For the text-containing cell, return its midpoint in (X, Y) coordinate format. 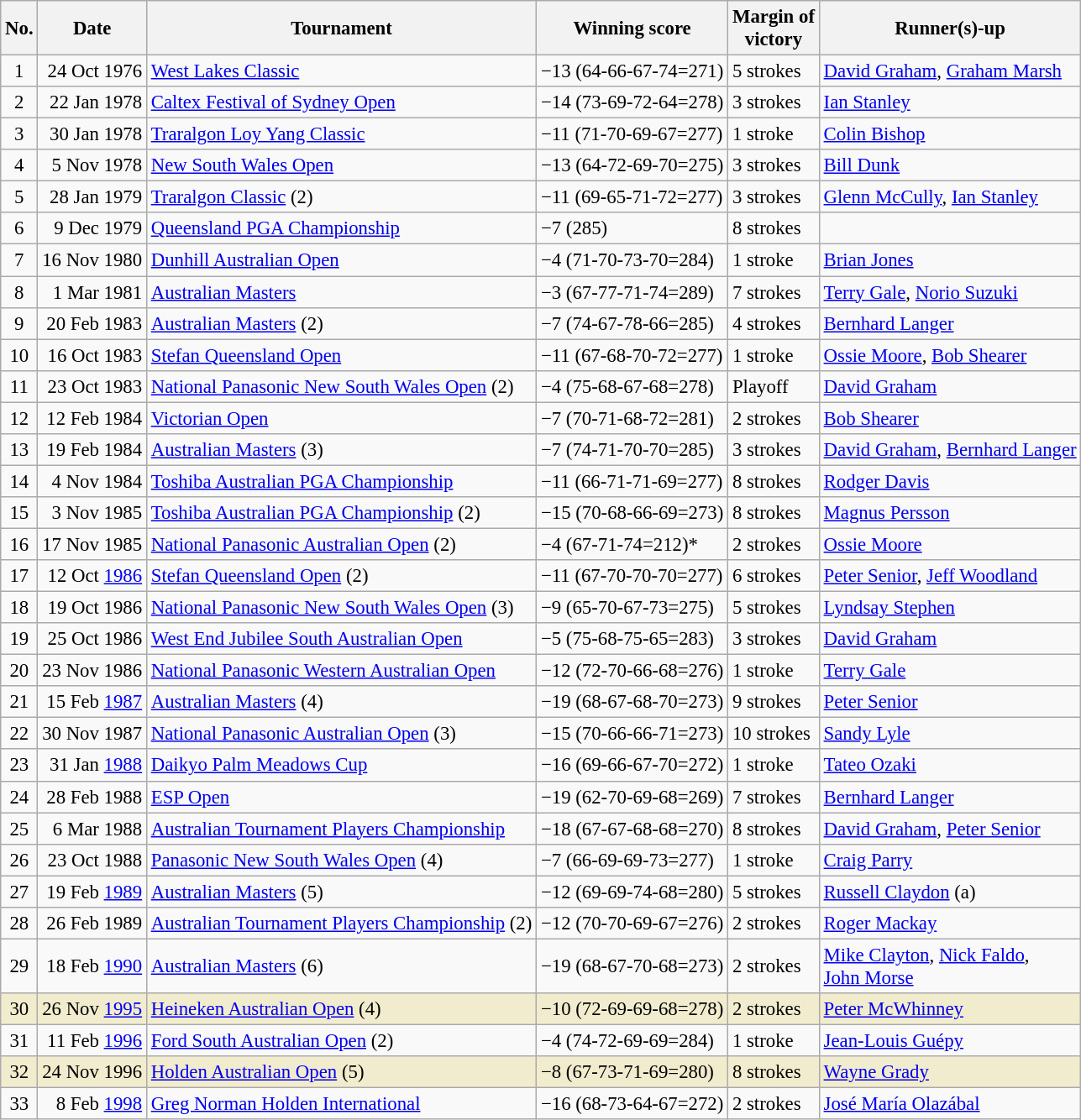
31 Jan 1988 (92, 766)
Sandy Lyle (950, 734)
David Graham, Peter Senior (950, 829)
23 Oct 1983 (92, 386)
−16 (68-73-64-67=272) (632, 1104)
10 strokes (774, 734)
−7 (285) (632, 229)
4 strokes (774, 323)
National Panasonic Australian Open (2) (341, 544)
28 Feb 1988 (92, 797)
−4 (74-72-69-69=284) (632, 1040)
2 (19, 102)
Peter Senior (950, 702)
24 Nov 1996 (92, 1072)
Runner(s)-up (950, 29)
5 Nov 1978 (92, 165)
6 (19, 229)
Australian Masters (341, 292)
24 (19, 797)
19 Oct 1986 (92, 608)
Tournament (341, 29)
Traralgon Loy Yang Classic (341, 134)
−7 (74-71-70-70=285) (632, 450)
Australian Masters (2) (341, 323)
11 (19, 386)
6 Mar 1988 (92, 829)
Winning score (632, 29)
Dunhill Australian Open (341, 260)
−4 (67-71-74=212)* (632, 544)
19 Feb 1984 (92, 450)
−11 (71-70-69-67=277) (632, 134)
29 (19, 966)
Margin ofvictory (774, 29)
10 (19, 355)
1 Mar 1981 (92, 292)
Peter Senior, Jeff Woodland (950, 576)
30 Nov 1987 (92, 734)
12 Feb 1984 (92, 418)
West End Jubilee South Australian Open (341, 639)
19 (19, 639)
Terry Gale, Norio Suzuki (950, 292)
6 strokes (774, 576)
26 Nov 1995 (92, 1009)
11 Feb 1996 (92, 1040)
Ossie Moore (950, 544)
−10 (72-69-69-68=278) (632, 1009)
18 Feb 1990 (92, 966)
24 Oct 1976 (92, 71)
−12 (69-69-74-68=280) (632, 892)
9 Dec 1979 (92, 229)
Daikyo Palm Meadows Cup (341, 766)
25 Oct 1986 (92, 639)
National Panasonic Western Australian Open (341, 671)
3 Nov 1985 (92, 513)
28 Jan 1979 (92, 197)
Australian Masters (6) (341, 966)
23 Oct 1988 (92, 860)
Craig Parry (950, 860)
Bill Dunk (950, 165)
Ford South Australian Open (2) (341, 1040)
5 (19, 197)
−3 (67-77-71-74=289) (632, 292)
National Panasonic New South Wales Open (2) (341, 386)
8 (19, 292)
Terry Gale (950, 671)
8 Feb 1998 (92, 1104)
Peter McWhinney (950, 1009)
16 (19, 544)
31 (19, 1040)
ESP Open (341, 797)
Caltex Festival of Sydney Open (341, 102)
1 (19, 71)
Australian Tournament Players Championship (341, 829)
West Lakes Classic (341, 71)
−7 (66-69-69-73=277) (632, 860)
−13 (64-66-67-74=271) (632, 71)
Wayne Grady (950, 1072)
−11 (67-68-70-72=277) (632, 355)
3 (19, 134)
15 Feb 1987 (92, 702)
Roger Mackay (950, 924)
12 Oct 1986 (92, 576)
Ian Stanley (950, 102)
Heineken Australian Open (4) (341, 1009)
Brian Jones (950, 260)
16 Nov 1980 (92, 260)
Bob Shearer (950, 418)
David Graham, Bernhard Langer (950, 450)
−7 (74-67-78-66=285) (632, 323)
Russell Claydon (a) (950, 892)
17 (19, 576)
16 Oct 1983 (92, 355)
−11 (69-65-71-72=277) (632, 197)
−19 (68-67-70-68=273) (632, 966)
23 (19, 766)
−12 (70-70-69-67=276) (632, 924)
Stefan Queensland Open (341, 355)
9 strokes (774, 702)
−12 (72-70-66-68=276) (632, 671)
−4 (75-68-67-68=278) (632, 386)
−11 (67-70-70-70=277) (632, 576)
Tateo Ozaki (950, 766)
Australian Masters (4) (341, 702)
−13 (64-72-69-70=275) (632, 165)
Stefan Queensland Open (2) (341, 576)
−19 (62-70-69-68=269) (632, 797)
4 Nov 1984 (92, 481)
New South Wales Open (341, 165)
18 (19, 608)
Traralgon Classic (2) (341, 197)
No. (19, 29)
19 Feb 1989 (92, 892)
David Graham, Graham Marsh (950, 71)
30 (19, 1009)
23 Nov 1986 (92, 671)
Glenn McCully, Ian Stanley (950, 197)
Date (92, 29)
Jean-Louis Guépy (950, 1040)
−18 (67-67-68-68=270) (632, 829)
−7 (70-71-68-72=281) (632, 418)
32 (19, 1072)
9 (19, 323)
7 (19, 260)
Australian Masters (3) (341, 450)
12 (19, 418)
−5 (75-68-75-65=283) (632, 639)
14 (19, 481)
Lyndsay Stephen (950, 608)
27 (19, 892)
−9 (65-70-67-73=275) (632, 608)
−8 (67-73-71-69=280) (632, 1072)
20 (19, 671)
−16 (69-66-67-70=272) (632, 766)
−15 (70-68-66-69=273) (632, 513)
15 (19, 513)
Ossie Moore, Bob Shearer (950, 355)
26 (19, 860)
Mike Clayton, Nick Faldo, John Morse (950, 966)
Holden Australian Open (5) (341, 1072)
−11 (66-71-71-69=277) (632, 481)
Colin Bishop (950, 134)
28 (19, 924)
33 (19, 1104)
−4 (71-70-73-70=284) (632, 260)
Toshiba Australian PGA Championship (341, 481)
22 Jan 1978 (92, 102)
Queensland PGA Championship (341, 229)
Victorian Open (341, 418)
José María Olazábal (950, 1104)
21 (19, 702)
Greg Norman Holden International (341, 1104)
National Panasonic Australian Open (3) (341, 734)
13 (19, 450)
−14 (73-69-72-64=278) (632, 102)
Rodger Davis (950, 481)
National Panasonic New South Wales Open (3) (341, 608)
Toshiba Australian PGA Championship (2) (341, 513)
Playoff (774, 386)
Panasonic New South Wales Open (4) (341, 860)
20 Feb 1983 (92, 323)
Australian Masters (5) (341, 892)
17 Nov 1985 (92, 544)
−19 (68-67-68-70=273) (632, 702)
4 (19, 165)
30 Jan 1978 (92, 134)
26 Feb 1989 (92, 924)
Australian Tournament Players Championship (2) (341, 924)
Magnus Persson (950, 513)
−15 (70-66-66-71=273) (632, 734)
22 (19, 734)
25 (19, 829)
